Pinpoint the cell where the given text exists, returning its (x, y) midpoint coordinate. 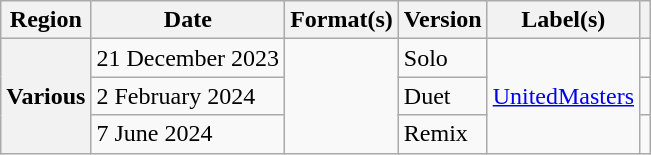
2 February 2024 (188, 96)
7 June 2024 (188, 134)
UnitedMasters (563, 96)
Format(s) (342, 20)
21 December 2023 (188, 58)
Region (46, 20)
Various (46, 96)
Version (442, 20)
Remix (442, 134)
Label(s) (563, 20)
Duet (442, 96)
Solo (442, 58)
Date (188, 20)
